Provide the (X, Y) coordinate of the cell's center where the given text is located.  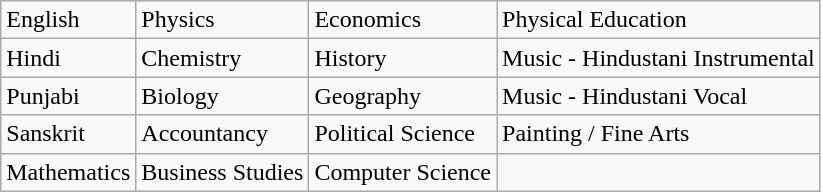
History (403, 58)
Chemistry (222, 58)
Music - Hindustani Instrumental (659, 58)
Mathematics (68, 172)
Political Science (403, 134)
Accountancy (222, 134)
Hindi (68, 58)
Computer Science (403, 172)
Painting / Fine Arts (659, 134)
Business Studies (222, 172)
Physics (222, 20)
Economics (403, 20)
Sanskrit (68, 134)
Music - Hindustani Vocal (659, 96)
Biology (222, 96)
Physical Education (659, 20)
Geography (403, 96)
Punjabi (68, 96)
English (68, 20)
